Return (X, Y) of the center of cell containing provided text 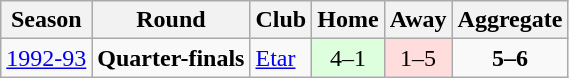
Quarter-finals (171, 58)
1992-93 (46, 58)
5–6 (510, 58)
Aggregate (510, 20)
Away (418, 20)
Season (46, 20)
1–5 (418, 58)
Etar (281, 58)
Home (348, 20)
4–1 (348, 58)
Round (171, 20)
Club (281, 20)
